From the cell containing the given text, extract its center point as [X, Y] coordinate. 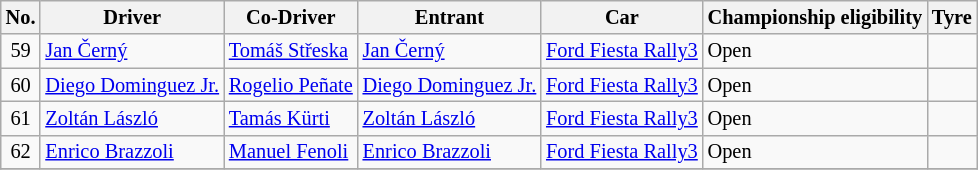
Driver [132, 17]
Entrant [450, 17]
Rogelio Peñate [291, 85]
Tamás Kürti [291, 118]
62 [21, 152]
Manuel Fenoli [291, 152]
Co-Driver [291, 17]
Car [622, 17]
Tomáš Střeska [291, 51]
Championship eligibility [815, 17]
No. [21, 17]
59 [21, 51]
60 [21, 85]
Tyre [952, 17]
61 [21, 118]
